Return (X, Y) of the center of cell containing provided text 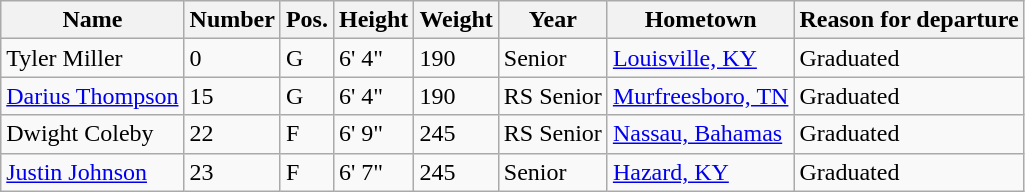
Darius Thompson (92, 96)
Height (373, 20)
Murfreesboro, TN (700, 96)
Number (232, 20)
Justin Johnson (92, 172)
Pos. (306, 20)
Weight (456, 20)
Hometown (700, 20)
0 (232, 58)
Nassau, Bahamas (700, 134)
Tyler Miller (92, 58)
6' 7" (373, 172)
Name (92, 20)
Year (552, 20)
Louisville, KY (700, 58)
23 (232, 172)
Hazard, KY (700, 172)
15 (232, 96)
6' 9" (373, 134)
22 (232, 134)
Reason for departure (909, 20)
Dwight Coleby (92, 134)
